From the cell containing the given text, extract its center point as (x, y) coordinate. 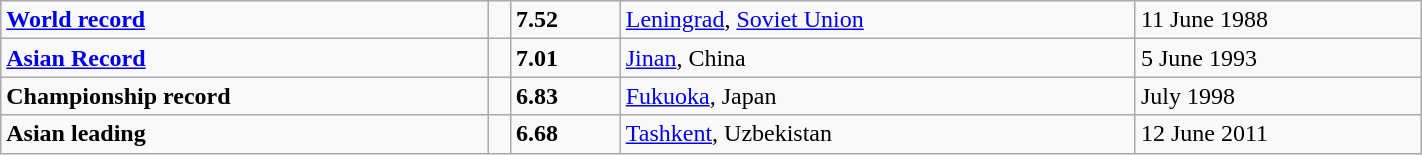
Asian Record (244, 58)
Tashkent, Uzbekistan (878, 134)
12 June 2011 (1278, 134)
6.83 (565, 96)
Championship record (244, 96)
July 1998 (1278, 96)
World record (244, 20)
6.68 (565, 134)
Leningrad, Soviet Union (878, 20)
7.52 (565, 20)
5 June 1993 (1278, 58)
Asian leading (244, 134)
7.01 (565, 58)
Jinan, China (878, 58)
11 June 1988 (1278, 20)
Fukuoka, Japan (878, 96)
